From the cell containing the given text, extract its center point as (x, y) coordinate. 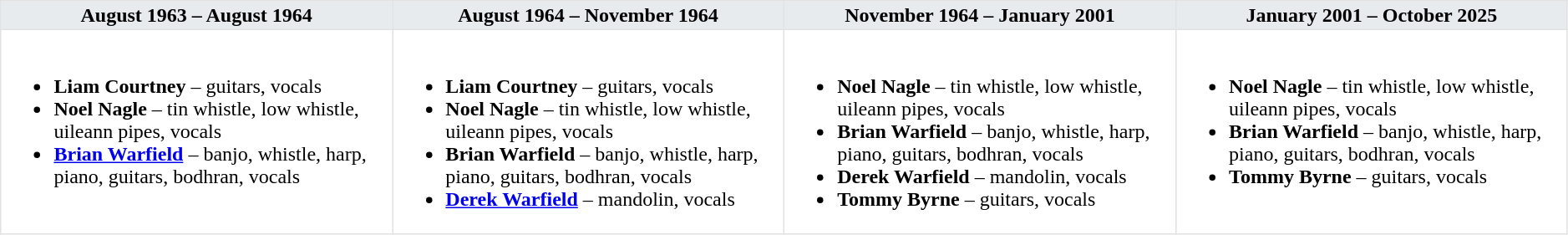
August 1963 – August 1964 (197, 15)
January 2001 – October 2025 (1372, 15)
August 1964 – November 1964 (588, 15)
November 1964 – January 2001 (979, 15)
